Provide the (x, y) coordinate of the cell's center where the given text is located.  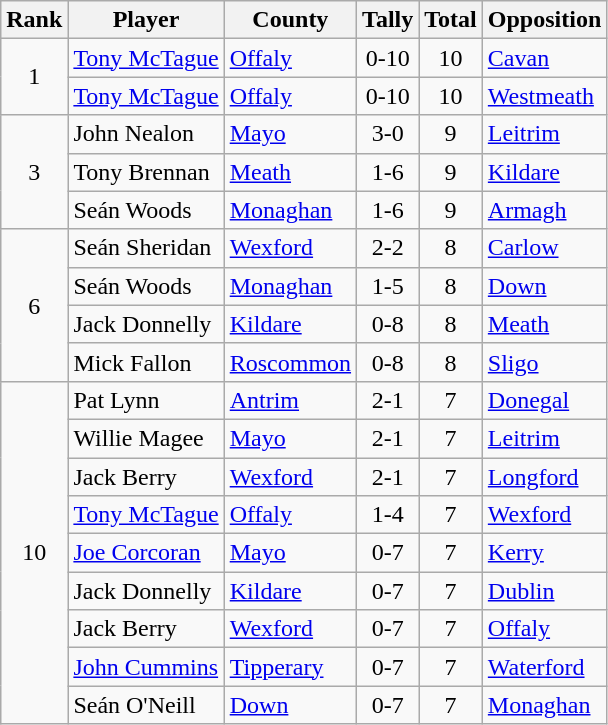
Tally (388, 20)
Donegal (544, 400)
Armagh (544, 210)
Total (451, 20)
Kerry (544, 553)
Seán O'Neill (146, 705)
John Nealon (146, 134)
Westmeath (544, 96)
6 (34, 305)
Player (146, 20)
1-4 (388, 515)
Cavan (544, 58)
Opposition (544, 20)
3 (34, 172)
Seán Sheridan (146, 248)
Carlow (544, 248)
Willie Magee (146, 438)
1 (34, 77)
Dublin (544, 591)
John Cummins (146, 667)
3-0 (388, 134)
Rank (34, 20)
Joe Corcoran (146, 553)
County (290, 20)
Sligo (544, 362)
Mick Fallon (146, 362)
Tony Brennan (146, 172)
Antrim (290, 400)
Roscommon (290, 362)
Tipperary (290, 667)
Longford (544, 477)
Pat Lynn (146, 400)
Waterford (544, 667)
2-2 (388, 248)
1-5 (388, 286)
